Pinpoint the cell where the given text exists, returning its (x, y) midpoint coordinate. 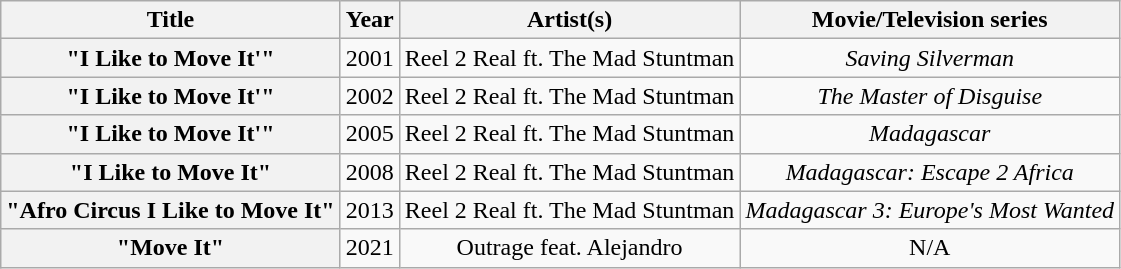
2008 (370, 172)
The Master of Disguise (930, 96)
2005 (370, 134)
"Move It" (170, 248)
2002 (370, 96)
Artist(s) (570, 20)
2013 (370, 210)
Movie/Television series (930, 20)
Title (170, 20)
2001 (370, 58)
Madagascar 3: Europe's Most Wanted (930, 210)
Outrage feat. Alejandro (570, 248)
Madagascar (930, 134)
"I Like to Move It" (170, 172)
N/A (930, 248)
Saving Silverman (930, 58)
2021 (370, 248)
"Afro Circus I Like to Move It" (170, 210)
Year (370, 20)
Madagascar: Escape 2 Africa (930, 172)
